Locate the cell with the specified text and output its [x, y] center coordinate. 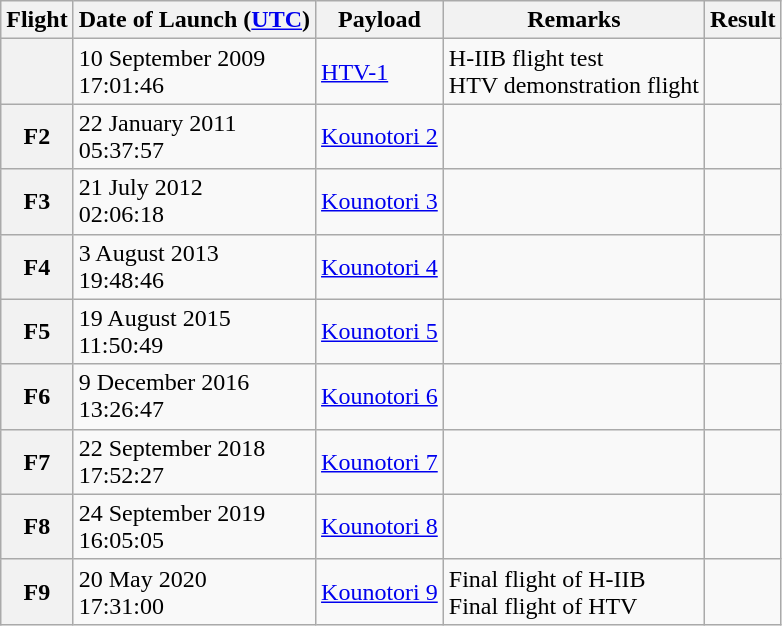
Kounotori 4 [380, 266]
Kounotori 7 [380, 462]
22 January 201105:37:57 [194, 136]
F8 [37, 526]
Remarks [574, 20]
3 August 201319:48:46 [194, 266]
F2 [37, 136]
F6 [37, 396]
9 December 201613:26:47 [194, 396]
F9 [37, 592]
20 May 202017:31:00 [194, 592]
21 July 201202:06:18 [194, 202]
F7 [37, 462]
Result [743, 20]
Kounotori 5 [380, 332]
H-IIB flight testHTV demonstration flight [574, 72]
Kounotori 2 [380, 136]
Kounotori 3 [380, 202]
Kounotori 6 [380, 396]
F5 [37, 332]
19 August 201511:50:49 [194, 332]
F4 [37, 266]
Date of Launch (UTC) [194, 20]
Payload [380, 20]
Flight [37, 20]
10 September 200917:01:46 [194, 72]
F3 [37, 202]
Final flight of H-IIBFinal flight of HTV [574, 592]
Kounotori 9 [380, 592]
HTV-1 [380, 72]
Kounotori 8 [380, 526]
24 September 201916:05:05 [194, 526]
22 September 201817:52:27 [194, 462]
